For the text-containing cell, return its midpoint in (x, y) coordinate format. 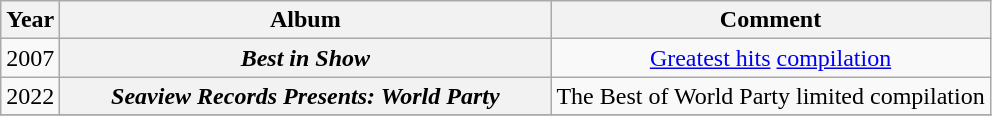
Seaview Records Presents: World Party (306, 96)
2007 (30, 58)
Best in Show (306, 58)
2022 (30, 96)
Greatest hits compilation (770, 58)
Comment (770, 20)
The Best of World Party limited compilation (770, 96)
Year (30, 20)
Album (306, 20)
